Identify which cell holds the provided text, then report its [x, y] central coordinate. 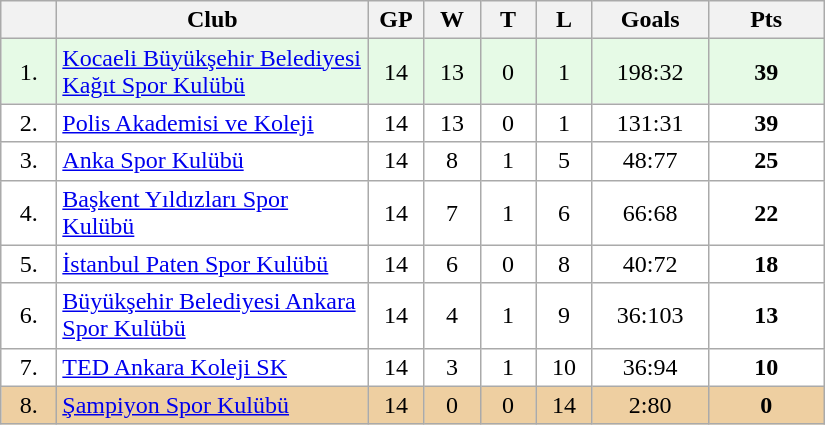
4 [452, 316]
W [452, 20]
4. [29, 212]
6. [29, 316]
T [508, 20]
8. [29, 405]
Şampiyon Spor Kulübü [212, 405]
L [564, 20]
22 [766, 212]
7 [452, 212]
1. [29, 72]
Polis Akademisi ve Koleji [212, 123]
2:80 [650, 405]
GP [396, 20]
TED Ankara Koleji SK [212, 367]
18 [766, 264]
36:103 [650, 316]
131:31 [650, 123]
2. [29, 123]
7. [29, 367]
48:77 [650, 161]
5 [564, 161]
198:32 [650, 72]
Başkent Yıldızları Spor Kulübü [212, 212]
Club [212, 20]
36:94 [650, 367]
3 [452, 367]
25 [766, 161]
Pts [766, 20]
Anka Spor Kulübü [212, 161]
Büyükşehir Belediyesi Ankara Spor Kulübü [212, 316]
9 [564, 316]
İstanbul Paten Spor Kulübü [212, 264]
5. [29, 264]
40:72 [650, 264]
66:68 [650, 212]
Goals [650, 20]
3. [29, 161]
Kocaeli Büyükşehir Belediyesi Kağıt Spor Kulübü [212, 72]
